For the text-containing cell, return its midpoint in (x, y) coordinate format. 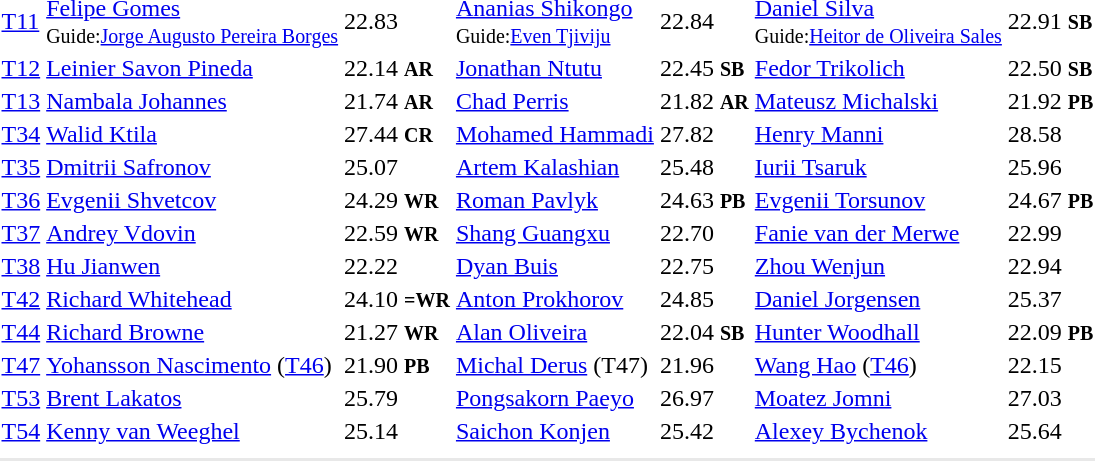
T53 (21, 398)
Leinier Savon Pineda (192, 68)
25.37 (1050, 299)
22.70 (704, 233)
25.48 (704, 167)
27.44 CR (398, 134)
T35 (21, 167)
25.42 (704, 431)
Kenny van Weeghel (192, 431)
Fedor Trikolich (878, 68)
T54 (21, 431)
24.85 (704, 299)
21.92 PB (1050, 101)
Brent Lakatos (192, 398)
Artem Kalashian (554, 167)
22.94 (1050, 266)
21.96 (704, 365)
24.67 PB (1050, 200)
T44 (21, 332)
25.64 (1050, 431)
Iurii Tsaruk (878, 167)
25.96 (1050, 167)
Evgenii Shvetcov (192, 200)
Zhou Wenjun (878, 266)
Moatez Jomni (878, 398)
21.90 PB (398, 365)
25.14 (398, 431)
Shang Guangxu (554, 233)
Richard Whitehead (192, 299)
21.27 WR (398, 332)
Dyan Buis (554, 266)
26.97 (704, 398)
27.03 (1050, 398)
Daniel Jorgensen (878, 299)
T38 (21, 266)
28.58 (1050, 134)
21.74 AR (398, 101)
Chad Perris (554, 101)
27.82 (704, 134)
Wang Hao (T46) (878, 365)
22.15 (1050, 365)
Dmitrii Safronov (192, 167)
Anton Prokhorov (554, 299)
22.45 SB (704, 68)
22.75 (704, 266)
T13 (21, 101)
22.22 (398, 266)
22.99 (1050, 233)
24.29 WR (398, 200)
Mohamed Hammadi (554, 134)
Mateusz Michalski (878, 101)
25.07 (398, 167)
22.04 SB (704, 332)
Henry Manni (878, 134)
Fanie van der Merwe (878, 233)
Hu Jianwen (192, 266)
Alexey Bychenok (878, 431)
21.82 AR (704, 101)
Yohansson Nascimento (T46) (192, 365)
T34 (21, 134)
Pongsakorn Paeyo (554, 398)
Andrey Vdovin (192, 233)
Nambala Johannes (192, 101)
Saichon Konjen (554, 431)
Walid Ktila (192, 134)
Evgenii Torsunov (878, 200)
T12 (21, 68)
Jonathan Ntutu (554, 68)
24.10 =WR (398, 299)
T47 (21, 365)
Alan Oliveira (554, 332)
Michal Derus (T47) (554, 365)
22.59 WR (398, 233)
T42 (21, 299)
Roman Pavlyk (554, 200)
T36 (21, 200)
Richard Browne (192, 332)
22.14 AR (398, 68)
22.09 PB (1050, 332)
Hunter Woodhall (878, 332)
22.50 SB (1050, 68)
T37 (21, 233)
25.79 (398, 398)
24.63 PB (704, 200)
